Pinpoint the cell where the given text exists, returning its (x, y) midpoint coordinate. 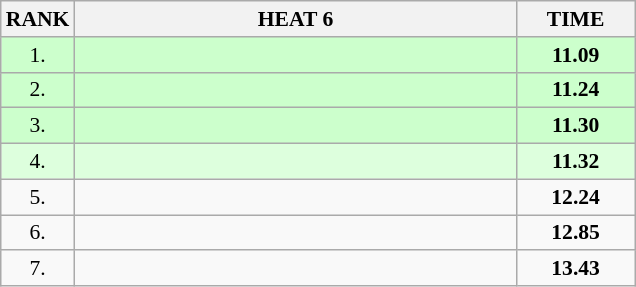
13.43 (576, 269)
12.85 (576, 233)
11.09 (576, 55)
2. (38, 90)
4. (38, 162)
7. (38, 269)
HEAT 6 (295, 19)
1. (38, 55)
5. (38, 197)
RANK (38, 19)
3. (38, 126)
11.24 (576, 90)
12.24 (576, 197)
11.32 (576, 162)
TIME (576, 19)
11.30 (576, 126)
6. (38, 233)
